Output the [X, Y] coordinate of the center of the cell containing the given text.  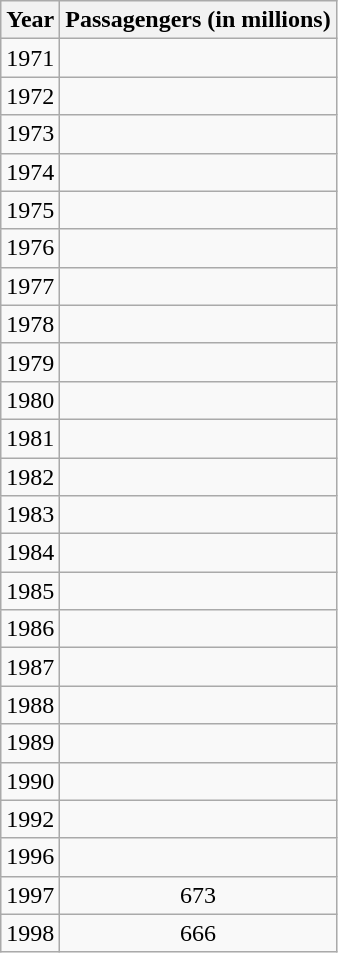
1982 [30, 477]
1976 [30, 248]
1981 [30, 438]
1975 [30, 210]
1971 [30, 58]
1983 [30, 515]
1974 [30, 172]
1996 [30, 857]
1986 [30, 629]
1992 [30, 819]
1977 [30, 286]
1980 [30, 400]
666 [198, 933]
Year [30, 20]
1985 [30, 591]
673 [198, 895]
1979 [30, 362]
1978 [30, 324]
1989 [30, 743]
1988 [30, 705]
1998 [30, 933]
Passagengers (in millions) [198, 20]
1984 [30, 553]
1987 [30, 667]
1972 [30, 96]
1990 [30, 781]
1997 [30, 895]
1973 [30, 134]
